Identify which cell holds the provided text, then report its [X, Y] central coordinate. 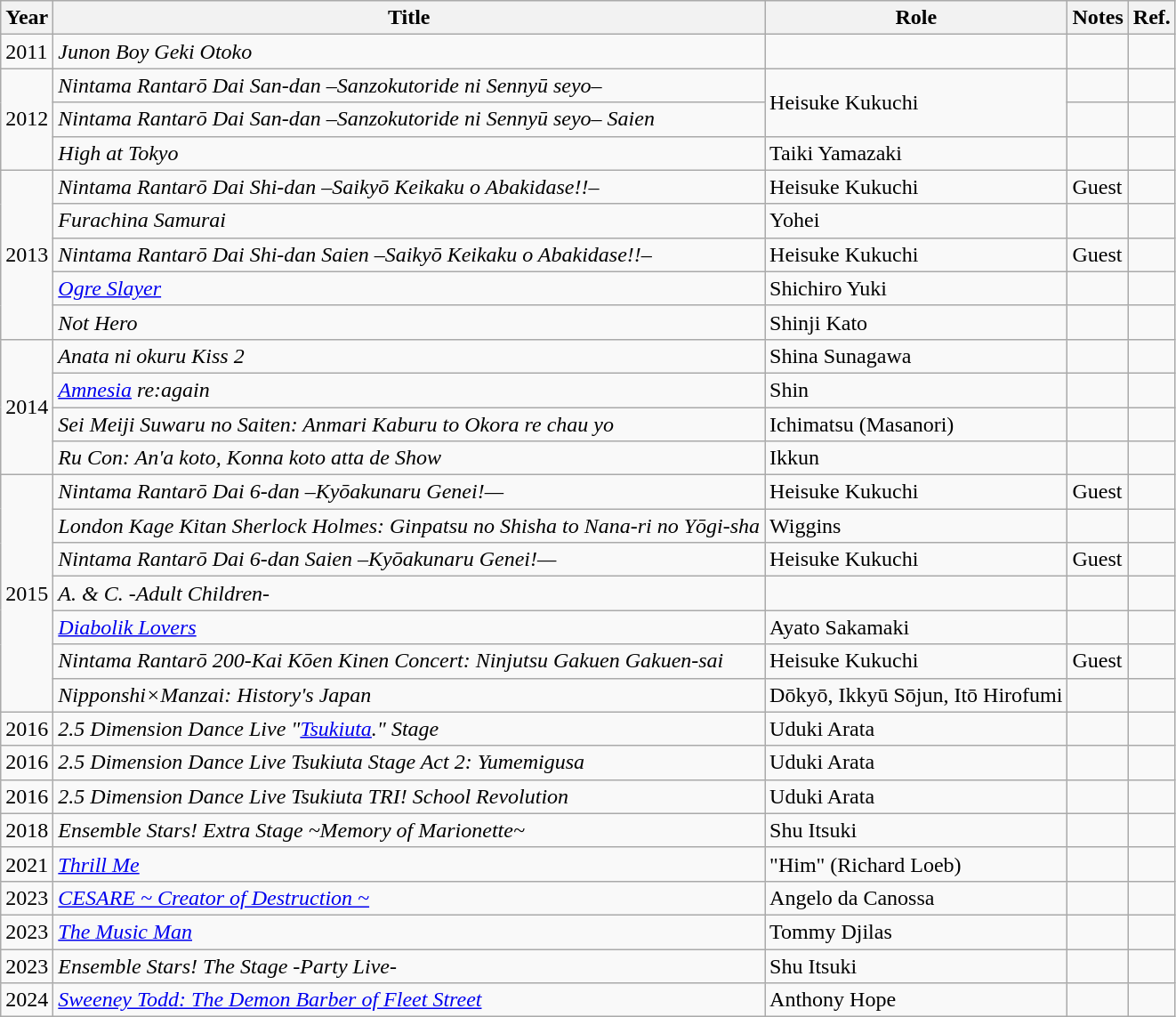
2018 [27, 830]
Dōkyō, Ikkyū Sōjun, Itō Hirofumi [916, 695]
London Kage Kitan Sherlock Holmes: Ginpatsu no Shisha to Nana-ri no Yōgi-sha [409, 526]
2021 [27, 864]
Furachina Samurai [409, 221]
Ikkun [916, 458]
Junon Boy Geki Otoko [409, 52]
Year [27, 18]
2.5 Dimension Dance Live "Tsukiuta." Stage [409, 729]
Ru Con: An'a koto, Konna koto atta de Show [409, 458]
The Music Man [409, 932]
Ogre Slayer [409, 288]
Wiggins [916, 526]
Yohei [916, 221]
"Him" (Richard Loeb) [916, 864]
2.5 Dimension Dance Live Tsukiuta Stage Act 2: Yumemigusa [409, 763]
Taiki Yamazaki [916, 153]
Ensemble Stars! The Stage -Party Live- [409, 965]
A. & C. -Adult Children- [409, 593]
Shin [916, 390]
CESARE ~ Creator of Destruction ~ [409, 898]
Nintama Rantarō Dai San-dan –Sanzokutoride ni Sennyū seyo– [409, 85]
Role [916, 18]
High at Tokyo [409, 153]
2013 [27, 254]
2.5 Dimension Dance Live Tsukiuta TRI! School Revolution [409, 796]
Shinji Kato [916, 322]
2024 [27, 1000]
Nintama Rantarō Dai San-dan –Sanzokutoride ni Sennyū seyo– Saien [409, 119]
Sweeney Todd: The Demon Barber of Fleet Street [409, 1000]
Shichiro Yuki [916, 288]
2015 [27, 593]
Amnesia re:again [409, 390]
Sei Meiji Suwaru no Saiten: Anmari Kaburu to Okora re chau yo [409, 424]
Angelo da Canossa [916, 898]
Nipponshi×Manzai: History's Japan [409, 695]
Nintama Rantarō Dai 6-dan –Kyōakunaru Genei!— [409, 492]
Nintama Rantarō Dai 6-dan Saien –Kyōakunaru Genei!— [409, 560]
Nintama Rantarō 200-Kai Kōen Kinen Concert: Ninjutsu Gakuen Gakuen-sai [409, 661]
Tommy Djilas [916, 932]
Nintama Rantarō Dai Shi-dan Saien –Saikyō Keikaku o Abakidase!!– [409, 254]
2012 [27, 119]
Nintama Rantarō Dai Shi-dan –Saikyō Keikaku o Abakidase!!– [409, 187]
Anata ni okuru Kiss 2 [409, 356]
2014 [27, 407]
2011 [27, 52]
Ref. [1151, 18]
Notes [1098, 18]
Diabolik Lovers [409, 627]
Ichimatsu (Masanori) [916, 424]
Title [409, 18]
Not Hero [409, 322]
Shina Sunagawa [916, 356]
Anthony Hope [916, 1000]
Thrill Me [409, 864]
Ensemble Stars! Extra Stage ~Memory of Marionette~ [409, 830]
Ayato Sakamaki [916, 627]
